Provide the [X, Y] coordinate of the cell's center where the given text is located.  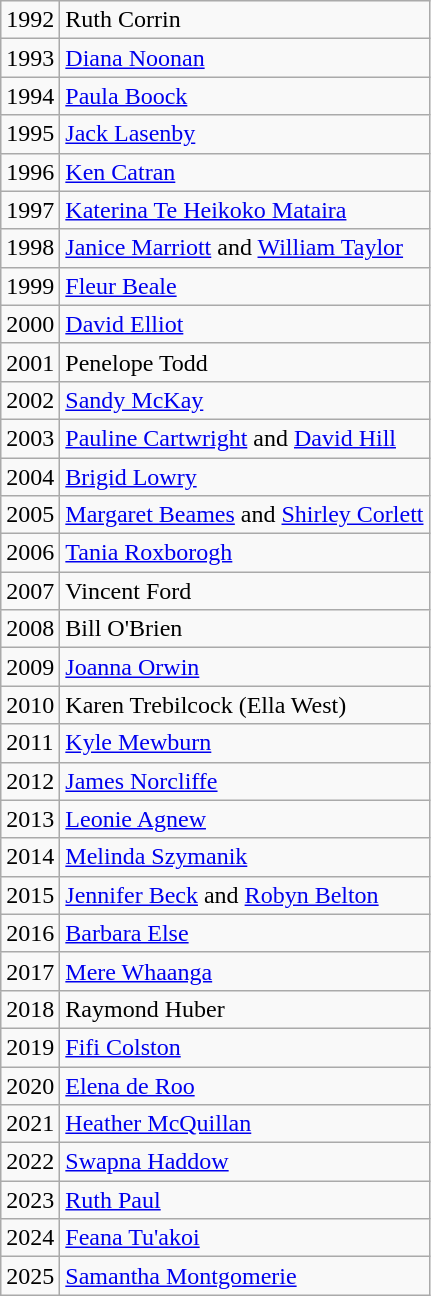
2001 [30, 362]
2002 [30, 400]
2005 [30, 515]
David Elliot [244, 324]
Leonie Agnew [244, 819]
Mere Whaanga [244, 971]
2016 [30, 933]
Pauline Cartwright and David Hill [244, 438]
2000 [30, 324]
Ken Catran [244, 172]
2023 [30, 1200]
Janice Marriott and William Taylor [244, 248]
2009 [30, 667]
2021 [30, 1124]
2008 [30, 629]
2003 [30, 438]
Jack Lasenby [244, 134]
Joanna Orwin [244, 667]
Raymond Huber [244, 1009]
2014 [30, 857]
Sandy McKay [244, 400]
Barbara Else [244, 933]
2011 [30, 743]
Margaret Beames and Shirley Corlett [244, 515]
Brigid Lowry [244, 477]
2017 [30, 971]
2012 [30, 781]
1993 [30, 58]
Ruth Corrin [244, 20]
Paula Boock [244, 96]
2015 [30, 895]
2018 [30, 1009]
2025 [30, 1276]
Penelope Todd [244, 362]
Melinda Szymanik [244, 857]
1992 [30, 20]
Katerina Te Heikoko Mataira [244, 210]
2010 [30, 705]
Samantha Montgomerie [244, 1276]
1997 [30, 210]
Fleur Beale [244, 286]
Karen Trebilcock (Ella West) [244, 705]
Heather McQuillan [244, 1124]
2004 [30, 477]
Vincent Ford [244, 591]
1994 [30, 96]
2006 [30, 553]
2007 [30, 591]
James Norcliffe [244, 781]
Swapna Haddow [244, 1162]
Kyle Mewburn [244, 743]
Tania Roxborogh [244, 553]
1995 [30, 134]
2019 [30, 1047]
2022 [30, 1162]
Diana Noonan [244, 58]
Elena de Roo [244, 1085]
Jennifer Beck and Robyn Belton [244, 895]
Feana Tu'akoi [244, 1238]
1999 [30, 286]
Fifi Colston [244, 1047]
1998 [30, 248]
2024 [30, 1238]
2013 [30, 819]
Bill O'Brien [244, 629]
1996 [30, 172]
Ruth Paul [244, 1200]
2020 [30, 1085]
